Scan for the cell matching the given text and deliver its (X, Y) coordinate at center. 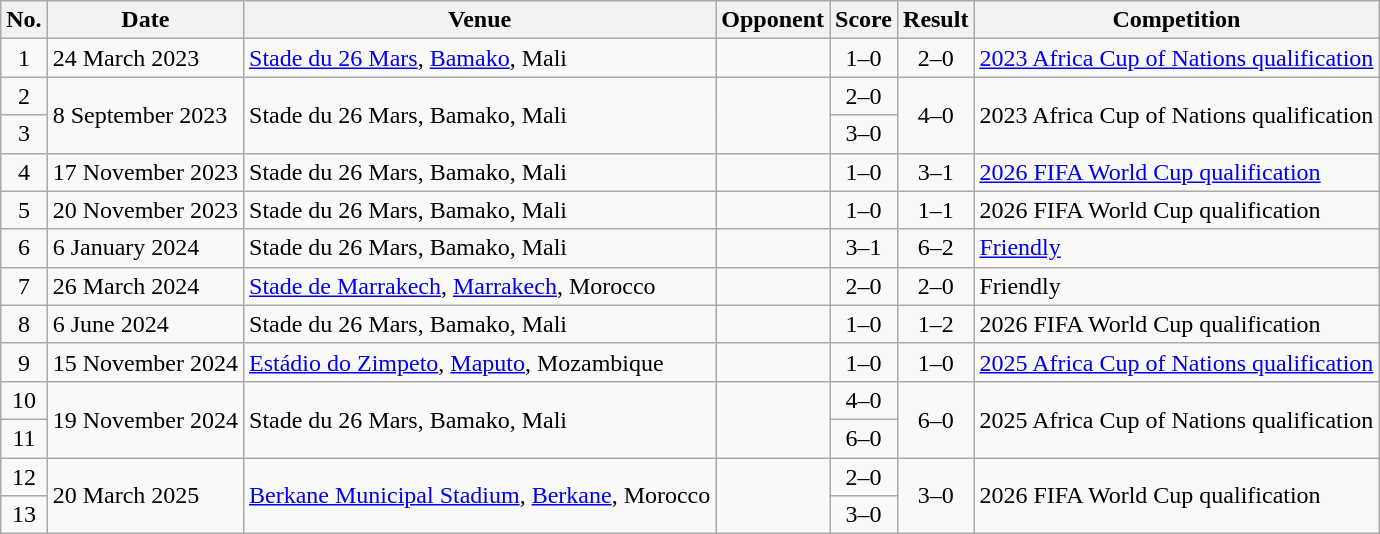
Competition (1176, 20)
Result (936, 20)
15 November 2024 (145, 362)
6 (24, 248)
7 (24, 286)
Date (145, 20)
Stade de Marrakech, Marrakech, Morocco (480, 286)
8 (24, 324)
1 (24, 58)
No. (24, 20)
5 (24, 210)
10 (24, 400)
13 (24, 515)
20 November 2023 (145, 210)
26 March 2024 (145, 286)
Opponent (773, 20)
9 (24, 362)
6–2 (936, 248)
Berkane Municipal Stadium, Berkane, Morocco (480, 496)
19 November 2024 (145, 419)
6 June 2024 (145, 324)
20 March 2025 (145, 496)
Venue (480, 20)
12 (24, 477)
4 (24, 172)
3 (24, 134)
24 March 2023 (145, 58)
17 November 2023 (145, 172)
Score (864, 20)
6 January 2024 (145, 248)
8 September 2023 (145, 115)
11 (24, 438)
1–2 (936, 324)
Estádio do Zimpeto, Maputo, Mozambique (480, 362)
2 (24, 96)
1–1 (936, 210)
